Determine the (x, y) coordinate at the center of the cell enclosing the given text.  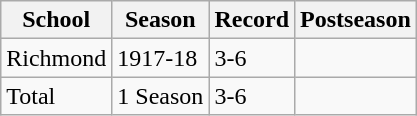
Season (160, 20)
Richmond (56, 58)
Record (252, 20)
Postseason (356, 20)
School (56, 20)
1917-18 (160, 58)
1 Season (160, 96)
Total (56, 96)
